Locate the cell with the specified text and output its [x, y] center coordinate. 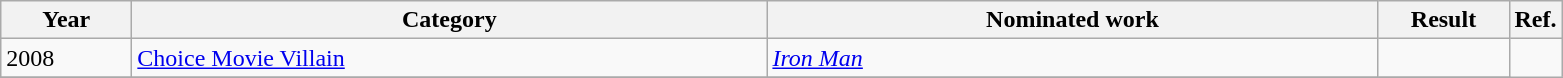
Year [66, 20]
Nominated work [1072, 20]
Choice Movie Villain [450, 58]
Ref. [1536, 20]
2008 [66, 58]
Iron Man [1072, 58]
Result [1444, 20]
Category [450, 20]
